Scan for the cell matching the given text and deliver its (x, y) coordinate at center. 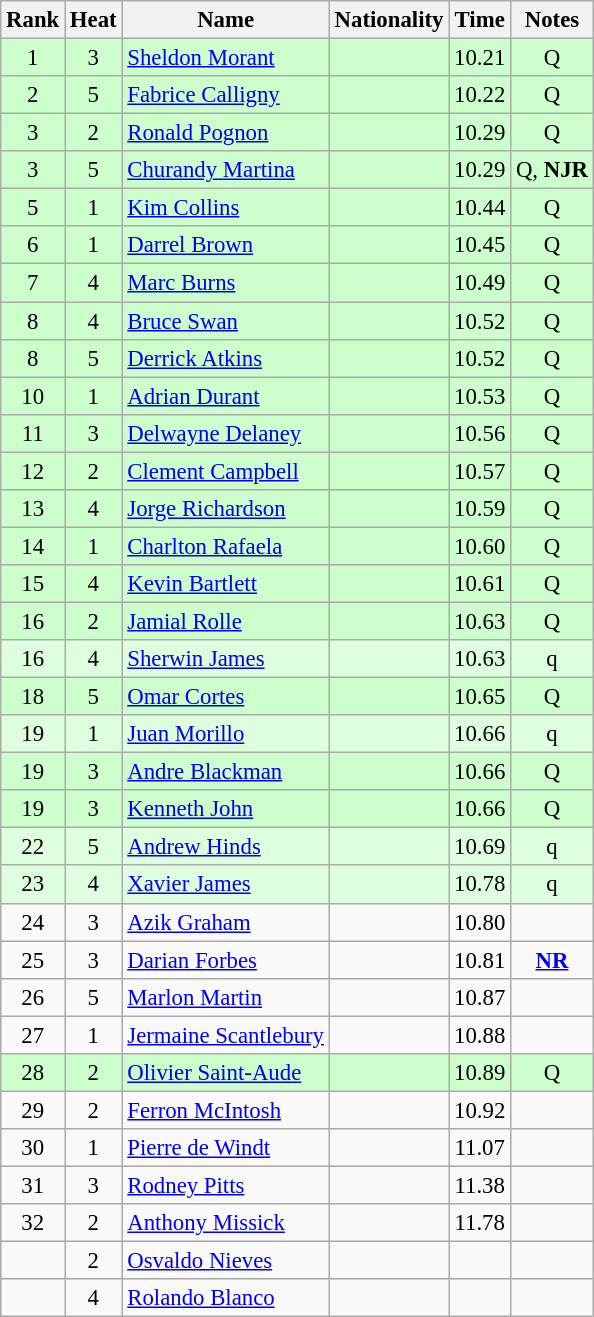
Anthony Missick (226, 1223)
27 (33, 1035)
10.56 (480, 433)
Bruce Swan (226, 321)
Kim Collins (226, 208)
Rolando Blanco (226, 1298)
Clement Campbell (226, 471)
Churandy Martina (226, 170)
Omar Cortes (226, 697)
14 (33, 546)
Osvaldo Nieves (226, 1261)
Jorge Richardson (226, 509)
Nationality (388, 20)
10.78 (480, 885)
Rank (33, 20)
10.61 (480, 584)
Fabrice Calligny (226, 95)
Marc Burns (226, 283)
23 (33, 885)
Heat (94, 20)
11.78 (480, 1223)
Xavier James (226, 885)
11 (33, 433)
Olivier Saint-Aude (226, 1073)
10.88 (480, 1035)
10.45 (480, 245)
Rodney Pitts (226, 1185)
10.53 (480, 396)
11.38 (480, 1185)
Sheldon Morant (226, 58)
30 (33, 1148)
10.80 (480, 922)
Derrick Atkins (226, 358)
10.81 (480, 960)
6 (33, 245)
Adrian Durant (226, 396)
29 (33, 1110)
10.89 (480, 1073)
Delwayne Delaney (226, 433)
10.44 (480, 208)
15 (33, 584)
Pierre de Windt (226, 1148)
10 (33, 396)
32 (33, 1223)
10.60 (480, 546)
Jamial Rolle (226, 621)
Ronald Pognon (226, 133)
10.92 (480, 1110)
Kenneth John (226, 809)
Kevin Bartlett (226, 584)
Marlon Martin (226, 997)
Q, NJR (552, 170)
Darrel Brown (226, 245)
Notes (552, 20)
10.21 (480, 58)
Charlton Rafaela (226, 546)
Andrew Hinds (226, 847)
11.07 (480, 1148)
12 (33, 471)
Ferron McIntosh (226, 1110)
26 (33, 997)
Andre Blackman (226, 772)
24 (33, 922)
Time (480, 20)
10.87 (480, 997)
10.65 (480, 697)
22 (33, 847)
31 (33, 1185)
10.49 (480, 283)
Darian Forbes (226, 960)
Name (226, 20)
Azik Graham (226, 922)
28 (33, 1073)
7 (33, 283)
18 (33, 697)
Jermaine Scantlebury (226, 1035)
Sherwin James (226, 659)
10.69 (480, 847)
13 (33, 509)
10.22 (480, 95)
10.59 (480, 509)
25 (33, 960)
NR (552, 960)
10.57 (480, 471)
Juan Morillo (226, 734)
